Return the (X, Y) coordinate for the center point of the cell that contains the specified text.  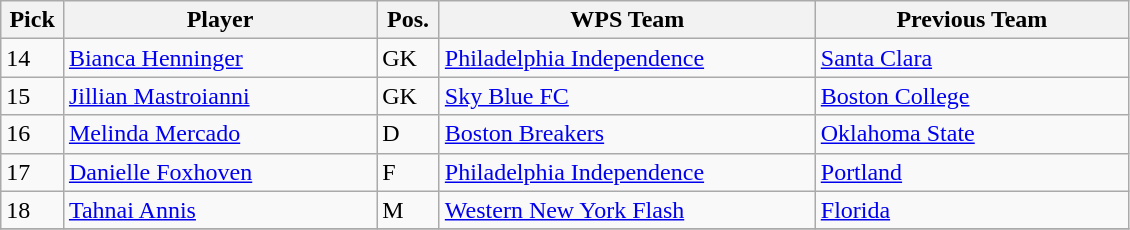
Jillian Mastroianni (220, 96)
Western New York Flash (627, 210)
Player (220, 20)
Tahnai Annis (220, 210)
Boston Breakers (627, 134)
F (408, 172)
D (408, 134)
Portland (972, 172)
Bianca Henninger (220, 58)
Danielle Foxhoven (220, 172)
Santa Clara (972, 58)
Boston College (972, 96)
18 (32, 210)
Melinda Mercado (220, 134)
Pick (32, 20)
M (408, 210)
Previous Team (972, 20)
Oklahoma State (972, 134)
Pos. (408, 20)
Sky Blue FC (627, 96)
16 (32, 134)
17 (32, 172)
Florida (972, 210)
WPS Team (627, 20)
15 (32, 96)
14 (32, 58)
